Return the [X, Y] coordinate for the center point of the cell that contains the specified text.  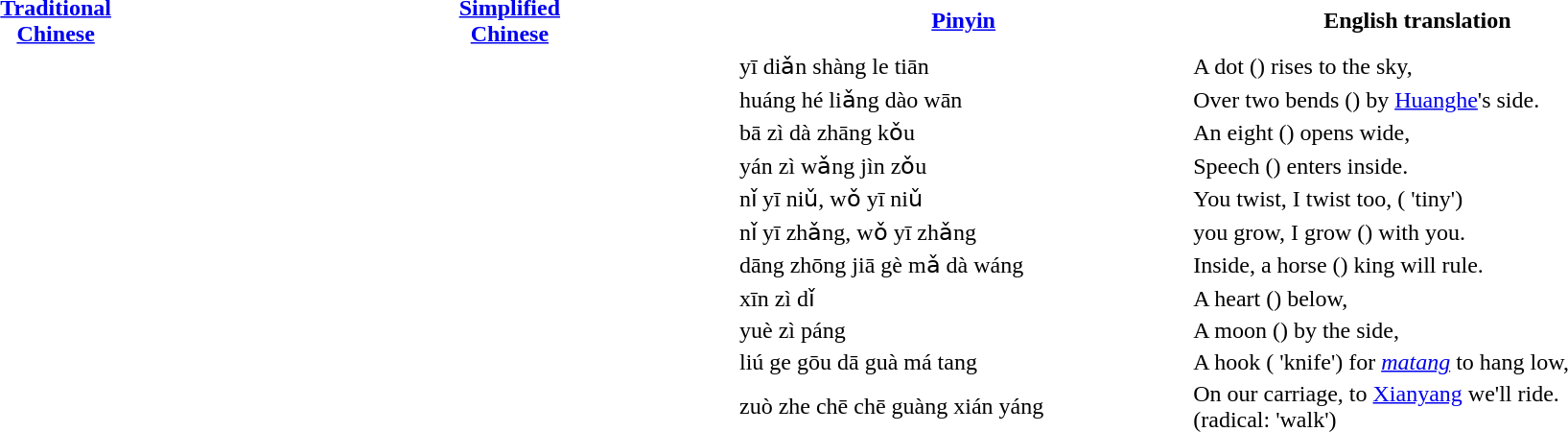
huáng hé liǎng dào wān [964, 100]
liú ge gōu dā guà má tang [964, 362]
yuè zì páng [964, 330]
xīn zì dǐ [964, 298]
nǐ yī niǔ, wǒ yī niǔ [964, 199]
nǐ yī zhǎng, wǒ yī zhǎng [964, 232]
dāng zhōng jiā gè mǎ dà wáng [964, 265]
bā zì dà zhāng kǒu [964, 132]
yī diǎn shàng le tiān [964, 66]
yán zì wǎng jìn zǒu [964, 165]
